Pinpoint the cell where the given text exists, returning its [x, y] midpoint coordinate. 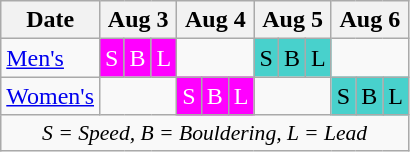
Date [50, 20]
Aug 5 [292, 20]
Women's [50, 96]
Men's [50, 58]
S = Speed, B = Bouldering, L = Lead [205, 133]
Aug 3 [138, 20]
Aug 6 [370, 20]
Aug 4 [216, 20]
